Output the [x, y] coordinate of the center of the cell containing the given text.  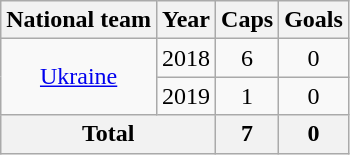
6 [248, 58]
2018 [186, 58]
National team [79, 20]
Year [186, 20]
Total [108, 134]
7 [248, 134]
Ukraine [79, 77]
Goals [314, 20]
2019 [186, 96]
Caps [248, 20]
1 [248, 96]
